For the text-containing cell, return its midpoint in [X, Y] coordinate format. 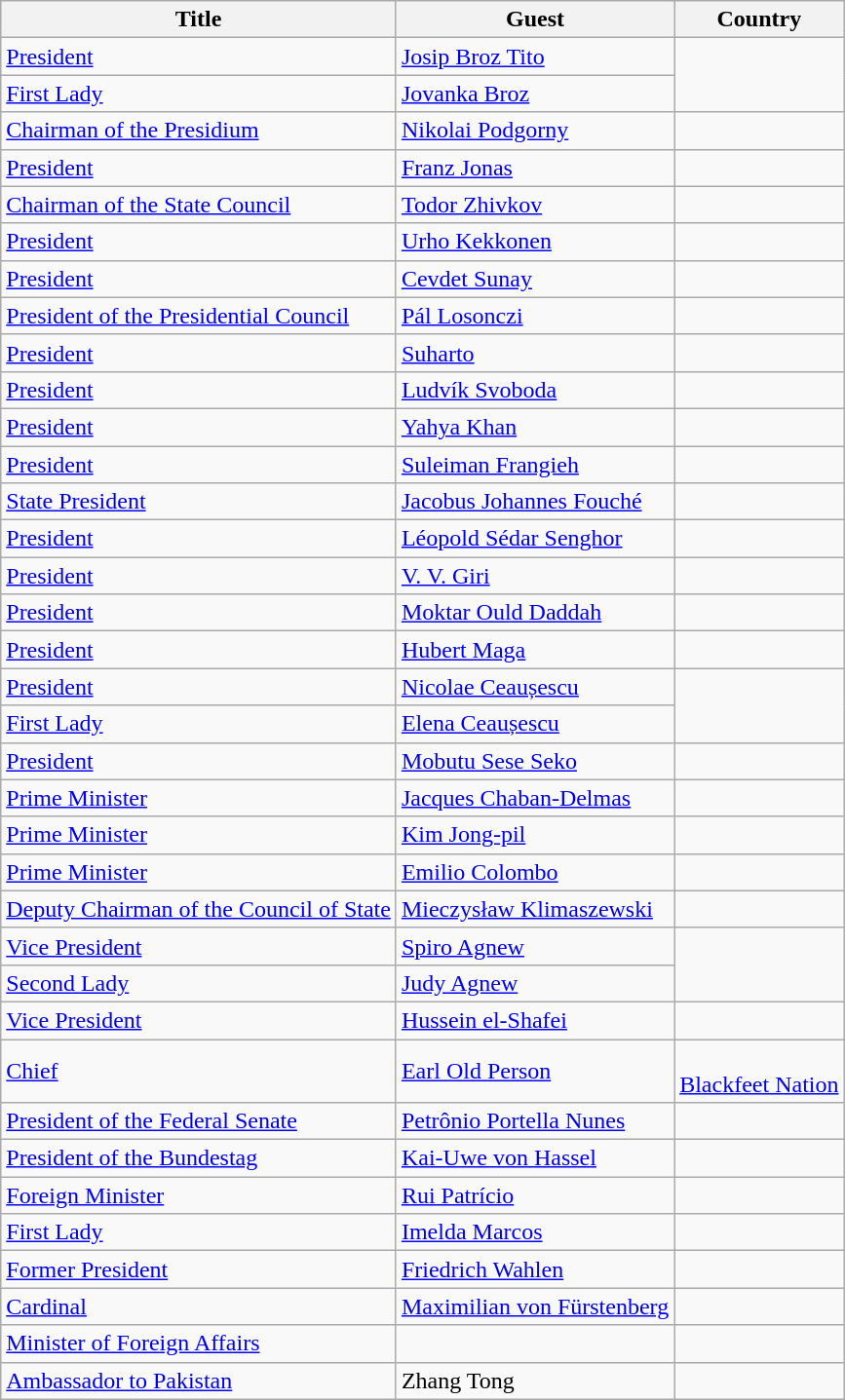
Ambassador to Pakistan [199, 1381]
State President [199, 502]
Suleiman Frangieh [534, 465]
Minister of Foreign Affairs [199, 1343]
Nikolai Podgorny [534, 131]
Emilio Colombo [534, 872]
Title [199, 19]
Franz Jonas [534, 168]
Friedrich Wahlen [534, 1269]
Blackfeet Nation [759, 1070]
Suharto [534, 353]
President of the Federal Senate [199, 1121]
Elena Ceaușescu [534, 724]
Mobutu Sese Seko [534, 761]
Jacobus Johannes Fouché [534, 502]
Hubert Maga [534, 650]
Rui Patrício [534, 1195]
Hussein el-Shafei [534, 1020]
Jacques Chaban-Delmas [534, 798]
Country [759, 19]
Chairman of the State Council [199, 205]
President of the Presidential Council [199, 316]
Cardinal [199, 1306]
Pál Losonczi [534, 316]
Spiro Agnew [534, 946]
Foreign Minister [199, 1195]
Deputy Chairman of the Council of State [199, 909]
Guest [534, 19]
Former President [199, 1269]
Judy Agnew [534, 983]
Moktar Ould Daddah [534, 613]
Mieczysław Klimaszewski [534, 909]
V. V. Giri [534, 576]
Nicolae Ceaușescu [534, 687]
Chairman of the Presidium [199, 131]
Imelda Marcos [534, 1232]
Maximilian von Fürstenberg [534, 1306]
Josip Broz Tito [534, 57]
Second Lady [199, 983]
Yahya Khan [534, 427]
Chief [199, 1070]
Jovanka Broz [534, 94]
Petrônio Portella Nunes [534, 1121]
President of the Bundestag [199, 1158]
Léopold Sédar Senghor [534, 539]
Kim Jong-pil [534, 835]
Cevdet Sunay [534, 279]
Earl Old Person [534, 1070]
Ludvík Svoboda [534, 390]
Kai-Uwe von Hassel [534, 1158]
Zhang Tong [534, 1381]
Todor Zhivkov [534, 205]
Urho Kekkonen [534, 242]
